Identify which cell holds the provided text, then report its (x, y) central coordinate. 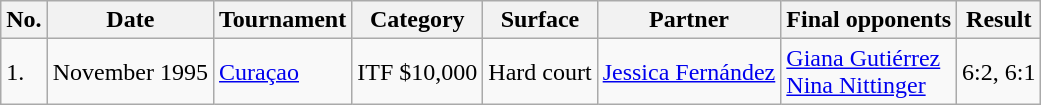
Curaçao (283, 72)
Partner (689, 20)
Jessica Fernández (689, 72)
1. (24, 72)
Category (418, 20)
6:2, 6:1 (999, 72)
Giana Gutiérrez Nina Nittinger (869, 72)
November 1995 (130, 72)
ITF $10,000 (418, 72)
Final opponents (869, 20)
Tournament (283, 20)
Date (130, 20)
No. (24, 20)
Hard court (540, 72)
Surface (540, 20)
Result (999, 20)
